Find where the given text appears and provide that cell's center as [X, Y] coordinate. 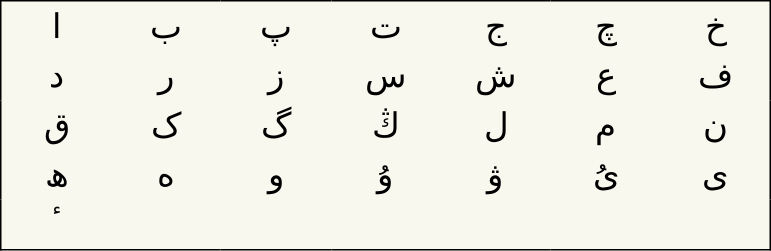
ی [716, 175]
ف [716, 76]
ش [496, 76]
ىُ [605, 175]
ە [166, 175]
و [276, 175]
ا [56, 26]
پ [276, 26]
ک [166, 125]
ر [166, 76]
خ [716, 26]
ٴ [56, 225]
ج [496, 26]
ڭ [386, 125]
گ [276, 125]
ھ [56, 175]
ز [276, 76]
س [386, 76]
چ [605, 26]
ۇ [386, 175]
ۋ [496, 175]
ل [496, 125]
ع [605, 76]
ت [386, 26]
م [605, 125]
ن [716, 125]
د [56, 76]
ق [56, 125]
ب [166, 26]
